Return [X, Y] of the center of cell containing provided text 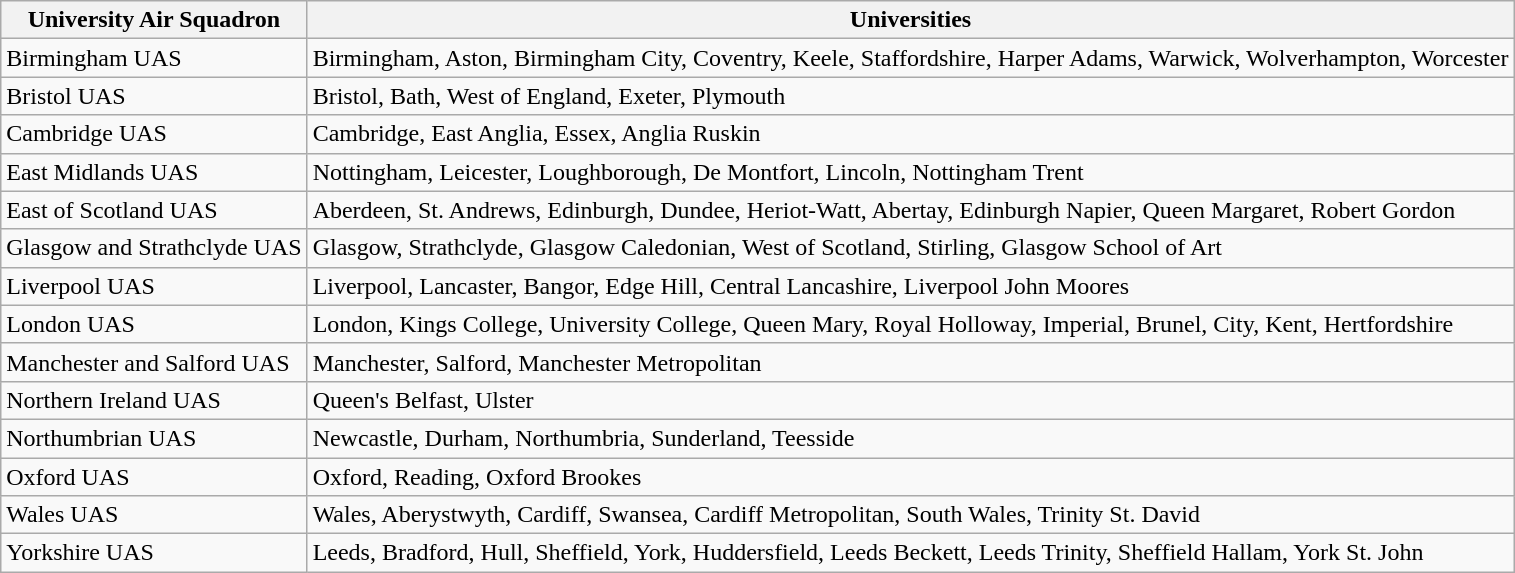
Cambridge, East Anglia, Essex, Anglia Ruskin [910, 134]
Liverpool UAS [154, 286]
Northumbrian UAS [154, 438]
Nottingham, Leicester, Loughborough, De Montfort, Lincoln, Nottingham Trent [910, 172]
Wales, Aberystwyth, Cardiff, Swansea, Cardiff Metropolitan, South Wales, Trinity St. David [910, 515]
East Midlands UAS [154, 172]
Northern Ireland UAS [154, 400]
Birmingham UAS [154, 58]
London, Kings College, University College, Queen Mary, Royal Holloway, Imperial, Brunel, City, Kent, Hertfordshire [910, 324]
East of Scotland UAS [154, 210]
Yorkshire UAS [154, 553]
Universities [910, 20]
Leeds, Bradford, Hull, Sheffield, York, Huddersfield, Leeds Beckett, Leeds Trinity, Sheffield Hallam, York St. John [910, 553]
Glasgow, Strathclyde, Glasgow Caledonian, West of Scotland, Stirling, Glasgow School of Art [910, 248]
Queen's Belfast, Ulster [910, 400]
Manchester and Salford UAS [154, 362]
Bristol, Bath, West of England, Exeter, Plymouth [910, 96]
Cambridge UAS [154, 134]
Liverpool, Lancaster, Bangor, Edge Hill, Central Lancashire, Liverpool John Moores [910, 286]
Oxford UAS [154, 477]
Newcastle, Durham, Northumbria, Sunderland, Teesside [910, 438]
Bristol UAS [154, 96]
Birmingham, Aston, Birmingham City, Coventry, Keele, Staffordshire, Harper Adams, Warwick, Wolverhampton, Worcester [910, 58]
Oxford, Reading, Oxford Brookes [910, 477]
Wales UAS [154, 515]
University Air Squadron [154, 20]
Manchester, Salford, Manchester Metropolitan [910, 362]
Aberdeen, St. Andrews, Edinburgh, Dundee, Heriot-Watt, Abertay, Edinburgh Napier, Queen Margaret, Robert Gordon [910, 210]
Glasgow and Strathclyde UAS [154, 248]
London UAS [154, 324]
